From the cell containing the given text, extract its center point as (X, Y) coordinate. 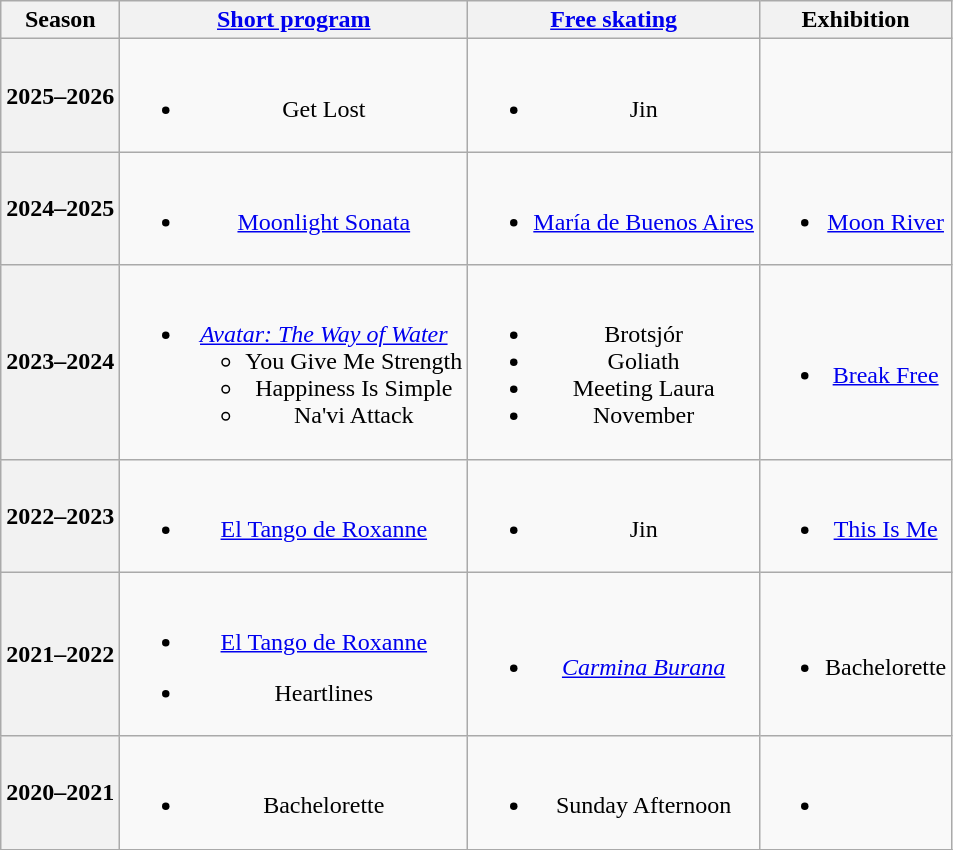
Short program (294, 20)
El Tango de Roxanne (294, 516)
María de Buenos Aires (614, 208)
This Is Me (855, 516)
Moon River (855, 208)
Free skating (614, 20)
2024–2025 (60, 208)
Brotsjór Goliath Meeting Laura November (614, 362)
2021–2022 (60, 654)
2020–2021 (60, 792)
Carmina Burana (614, 654)
Get Lost (294, 96)
Moonlight Sonata (294, 208)
2022–2023 (60, 516)
Sunday Afternoon (614, 792)
Avatar: The Way of WaterYou Give Me StrengthHappiness Is SimpleNa'vi Attack (294, 362)
Season (60, 20)
2023–2024 (60, 362)
El Tango de Roxanne Heartlines (294, 654)
Break Free (855, 362)
2025–2026 (60, 96)
Exhibition (855, 20)
